For the text-containing cell, return its midpoint in [x, y] coordinate format. 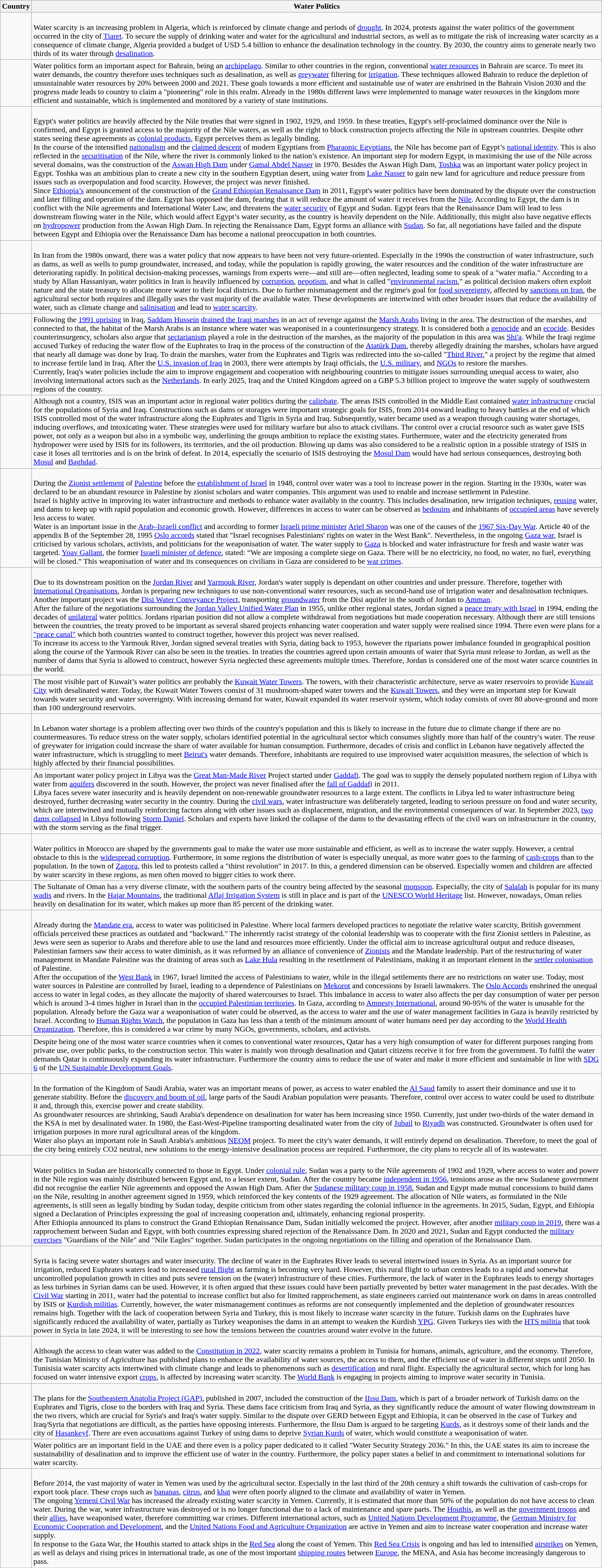
Water Politics [316, 6]
Country [16, 6]
